Locate the cell with the specified text and output its (x, y) center coordinate. 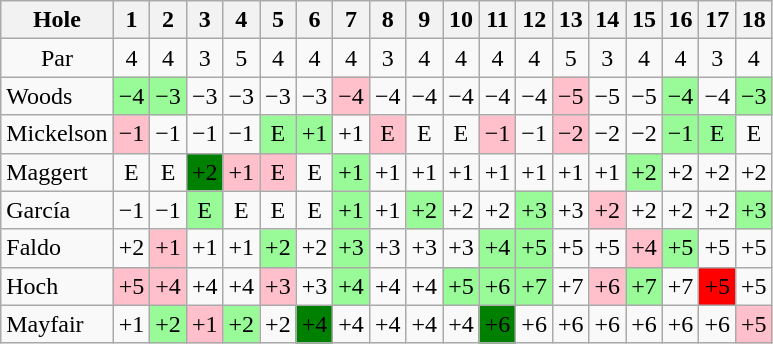
Maggert (57, 172)
8 (388, 20)
2 (168, 20)
15 (644, 20)
Woods (57, 96)
Mayfair (57, 324)
Par (57, 58)
12 (534, 20)
Hoch (57, 286)
García (57, 210)
14 (608, 20)
Mickelson (57, 134)
11 (498, 20)
6 (314, 20)
Hole (57, 20)
18 (754, 20)
16 (680, 20)
1 (132, 20)
10 (462, 20)
7 (352, 20)
13 (570, 20)
Faldo (57, 248)
9 (424, 20)
17 (718, 20)
